Find where the given text appears and provide that cell's center as [x, y] coordinate. 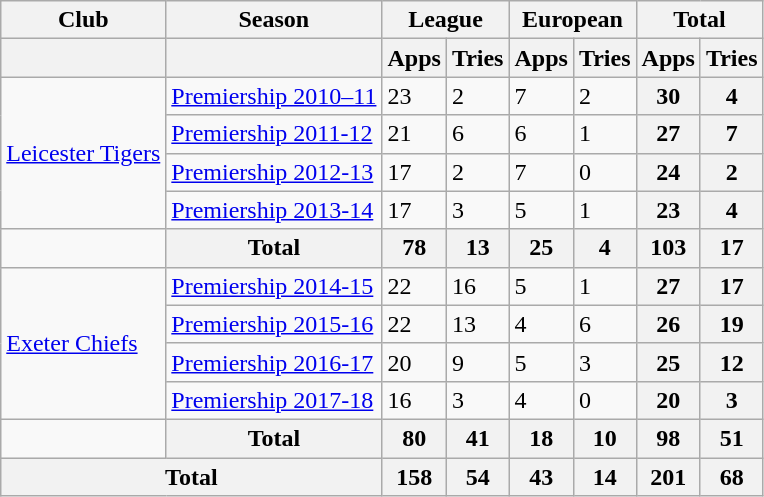
98 [668, 438]
Premiership 2010–11 [274, 96]
26 [668, 324]
78 [414, 248]
9 [478, 362]
201 [668, 477]
158 [414, 477]
14 [604, 477]
54 [478, 477]
24 [668, 172]
80 [414, 438]
Premiership 2015-16 [274, 324]
Premiership 2017-18 [274, 400]
51 [732, 438]
Exeter Chiefs [84, 343]
League [446, 20]
Leicester Tigers [84, 153]
18 [541, 438]
68 [732, 477]
21 [414, 134]
European [572, 20]
Season [274, 20]
12 [732, 362]
103 [668, 248]
Club [84, 20]
Premiership 2011-12 [274, 134]
Premiership 2013-14 [274, 210]
19 [732, 324]
10 [604, 438]
Premiership 2012-13 [274, 172]
41 [478, 438]
30 [668, 96]
Premiership 2016-17 [274, 362]
Premiership 2014-15 [274, 286]
43 [541, 477]
